Locate the cell with the specified text and output its [X, Y] center coordinate. 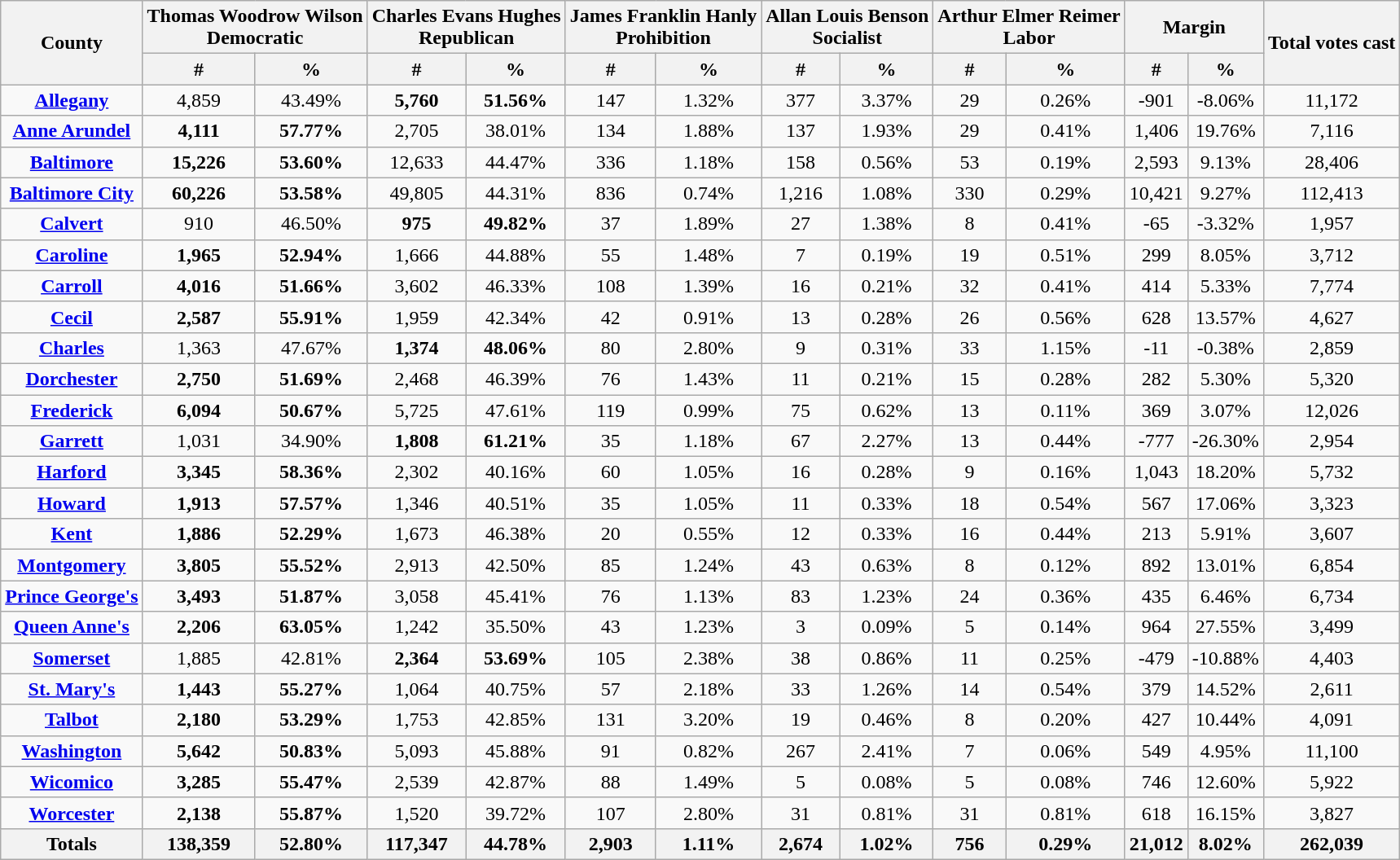
-26.30% [1225, 441]
53.29% [311, 720]
18.20% [1225, 472]
15 [969, 379]
60,226 [199, 193]
3,493 [199, 596]
91 [611, 751]
17.06% [1225, 503]
5,760 [417, 100]
52.29% [311, 534]
2,954 [1332, 441]
5.33% [1225, 286]
88 [611, 782]
0.14% [1065, 627]
49,805 [417, 193]
4,859 [199, 100]
2,539 [417, 782]
0.63% [886, 565]
75 [801, 410]
49.82% [516, 224]
1.49% [709, 782]
43.49% [311, 100]
Charles Evans HughesRepublican [466, 28]
Wicomico [72, 782]
1.43% [709, 379]
46.50% [311, 224]
58.36% [311, 472]
1,443 [199, 689]
1,043 [1156, 472]
55.91% [311, 317]
Caroline [72, 255]
42.85% [516, 720]
Washington [72, 751]
-11 [1156, 348]
975 [417, 224]
131 [611, 720]
2,364 [417, 658]
2,750 [199, 379]
756 [969, 844]
61.21% [516, 441]
2,180 [199, 720]
112,413 [1332, 193]
1.08% [886, 193]
-8.06% [1225, 100]
1,959 [417, 317]
7,116 [1332, 131]
1,064 [417, 689]
117,347 [417, 844]
Prince George's [72, 596]
6,094 [199, 410]
37 [611, 224]
4,111 [199, 131]
1,753 [417, 720]
1,957 [1332, 224]
105 [611, 658]
46.33% [516, 286]
48.06% [516, 348]
14 [969, 689]
5.91% [1225, 534]
108 [611, 286]
4,091 [1332, 720]
2,593 [1156, 162]
-3.32% [1225, 224]
0.55% [709, 534]
0.74% [709, 193]
38 [801, 658]
5,725 [417, 410]
5,320 [1332, 379]
1,242 [417, 627]
-479 [1156, 658]
369 [1156, 410]
549 [1156, 751]
Worcester [72, 813]
12.60% [1225, 782]
55.52% [311, 565]
0.99% [709, 410]
51.66% [311, 286]
4,016 [199, 286]
Thomas Woodrow WilsonDemocratic [255, 28]
628 [1156, 317]
618 [1156, 813]
2.18% [709, 689]
2,138 [199, 813]
0.46% [886, 720]
379 [1156, 689]
47.67% [311, 348]
2.41% [886, 751]
55 [611, 255]
5,922 [1332, 782]
40.16% [516, 472]
12 [801, 534]
0.86% [886, 658]
60 [611, 472]
0.09% [886, 627]
13.57% [1225, 317]
5,093 [417, 751]
James Franklin HanlyProhibition [663, 28]
45.88% [516, 751]
Kent [72, 534]
1,808 [417, 441]
Montgomery [72, 565]
3,499 [1332, 627]
67 [801, 441]
1.39% [709, 286]
27.55% [1225, 627]
6.46% [1225, 596]
55.47% [311, 782]
0.06% [1065, 751]
4,627 [1332, 317]
1.88% [709, 131]
53.60% [311, 162]
11,172 [1332, 100]
8.02% [1225, 844]
Queen Anne's [72, 627]
55.27% [311, 689]
Margin [1194, 28]
County [72, 42]
47.61% [516, 410]
Cecil [72, 317]
0.16% [1065, 472]
38.01% [516, 131]
3,712 [1332, 255]
1,520 [417, 813]
0.91% [709, 317]
85 [611, 565]
Totals [72, 844]
137 [801, 131]
-65 [1156, 224]
147 [611, 100]
0.12% [1065, 565]
1,346 [417, 503]
Baltimore [72, 162]
1.11% [709, 844]
39.72% [516, 813]
3,607 [1332, 534]
Howard [72, 503]
40.51% [516, 503]
42.87% [516, 782]
Harford [72, 472]
213 [1156, 534]
1,965 [199, 255]
1.38% [886, 224]
0.26% [1065, 100]
414 [1156, 286]
3.37% [886, 100]
44.88% [516, 255]
Allan Louis BensonSocialist [847, 28]
35.50% [516, 627]
Somerset [72, 658]
-10.88% [1225, 658]
52.94% [311, 255]
27 [801, 224]
9.27% [1225, 193]
3,805 [199, 565]
-777 [1156, 441]
2,674 [801, 844]
12,633 [417, 162]
51.87% [311, 596]
567 [1156, 503]
57 [611, 689]
7,774 [1332, 286]
Frederick [72, 410]
0.20% [1065, 720]
910 [199, 224]
0.11% [1065, 410]
53 [969, 162]
9.13% [1225, 162]
1.32% [709, 100]
134 [611, 131]
892 [1156, 565]
63.05% [311, 627]
42 [611, 317]
57.77% [311, 131]
1.93% [886, 131]
6,854 [1332, 565]
44.31% [516, 193]
2,913 [417, 565]
14.52% [1225, 689]
55.87% [311, 813]
Allegany [72, 100]
46.38% [516, 534]
1.13% [709, 596]
2,705 [417, 131]
427 [1156, 720]
St. Mary's [72, 689]
3.07% [1225, 410]
1.15% [1065, 348]
1,363 [199, 348]
5,642 [199, 751]
8.05% [1225, 255]
3,323 [1332, 503]
964 [1156, 627]
32 [969, 286]
Total votes cast [1332, 42]
1,031 [199, 441]
Dorchester [72, 379]
10.44% [1225, 720]
11,100 [1332, 751]
52.80% [311, 844]
5,732 [1332, 472]
3,345 [199, 472]
45.41% [516, 596]
2,859 [1332, 348]
15,226 [199, 162]
3,827 [1332, 813]
2,587 [199, 317]
330 [969, 193]
57.57% [311, 503]
4,403 [1332, 658]
1.89% [709, 224]
44.78% [516, 844]
4.95% [1225, 751]
3.20% [709, 720]
42.34% [516, 317]
12,026 [1332, 410]
50.67% [311, 410]
1,666 [417, 255]
53.58% [311, 193]
1,406 [1156, 131]
Calvert [72, 224]
10,421 [1156, 193]
3,602 [417, 286]
Anne Arundel [72, 131]
Garrett [72, 441]
0.36% [1065, 596]
5.30% [1225, 379]
6,734 [1332, 596]
2,302 [417, 472]
0.62% [886, 410]
21,012 [1156, 844]
1.02% [886, 844]
2,903 [611, 844]
44.47% [516, 162]
0.82% [709, 751]
2,206 [199, 627]
282 [1156, 379]
2.27% [886, 441]
3 [801, 627]
1.48% [709, 255]
26 [969, 317]
80 [611, 348]
119 [611, 410]
0.51% [1065, 255]
3,058 [417, 596]
Carroll [72, 286]
51.69% [311, 379]
34.90% [311, 441]
Charles [72, 348]
Baltimore City [72, 193]
267 [801, 751]
1,886 [199, 534]
Talbot [72, 720]
19.76% [1225, 131]
1.24% [709, 565]
1,216 [801, 193]
1,885 [199, 658]
2.38% [709, 658]
18 [969, 503]
836 [611, 193]
1,673 [417, 534]
138,359 [199, 844]
16.15% [1225, 813]
46.39% [516, 379]
20 [611, 534]
2,611 [1332, 689]
107 [611, 813]
1,374 [417, 348]
336 [611, 162]
24 [969, 596]
1,913 [199, 503]
42.81% [311, 658]
83 [801, 596]
0.31% [886, 348]
51.56% [516, 100]
42.50% [516, 565]
262,039 [1332, 844]
28,406 [1332, 162]
50.83% [311, 751]
40.75% [516, 689]
Arthur Elmer ReimerLabor [1029, 28]
53.69% [516, 658]
158 [801, 162]
435 [1156, 596]
746 [1156, 782]
-0.38% [1225, 348]
0.25% [1065, 658]
2,468 [417, 379]
1.26% [886, 689]
299 [1156, 255]
377 [801, 100]
3,285 [199, 782]
-901 [1156, 100]
13.01% [1225, 565]
